Return (x, y) of the center of cell containing provided text 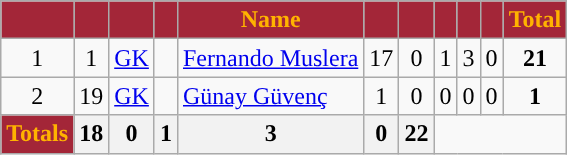
18 (92, 134)
2 (38, 96)
Total (535, 20)
Totals (38, 134)
22 (416, 134)
Name (270, 20)
17 (382, 58)
21 (535, 58)
Günay Güvenç (270, 96)
Fernando Muslera (270, 58)
19 (92, 96)
